Return (X, Y) of the center of cell containing provided text 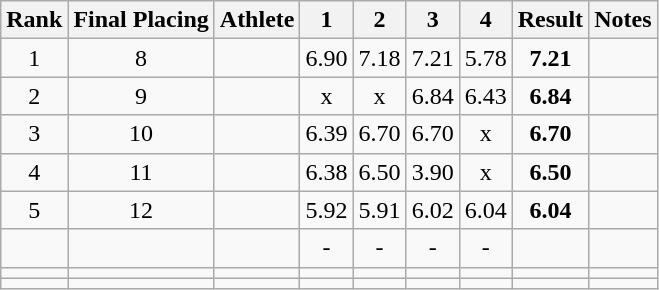
Final Placing (141, 20)
5.91 (380, 210)
9 (141, 96)
5.78 (486, 58)
6.90 (326, 58)
12 (141, 210)
6.39 (326, 134)
Result (550, 20)
11 (141, 172)
5 (34, 210)
Notes (623, 20)
Athlete (257, 20)
7.18 (380, 58)
6.43 (486, 96)
5.92 (326, 210)
Rank (34, 20)
8 (141, 58)
6.38 (326, 172)
3.90 (432, 172)
10 (141, 134)
6.02 (432, 210)
